Return the [x, y] coordinate for the center point of the cell that contains the specified text.  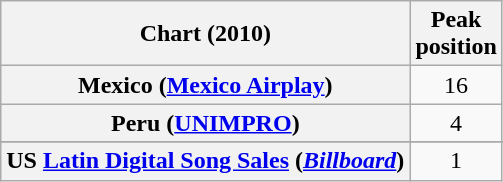
US Latin Digital Song Sales (Billboard) [206, 161]
1 [456, 161]
Peakposition [456, 34]
Chart (2010) [206, 34]
16 [456, 85]
Peru (UNIMPRO) [206, 123]
4 [456, 123]
Mexico (Mexico Airplay) [206, 85]
